Pinpoint the cell where the given text exists, returning its (x, y) midpoint coordinate. 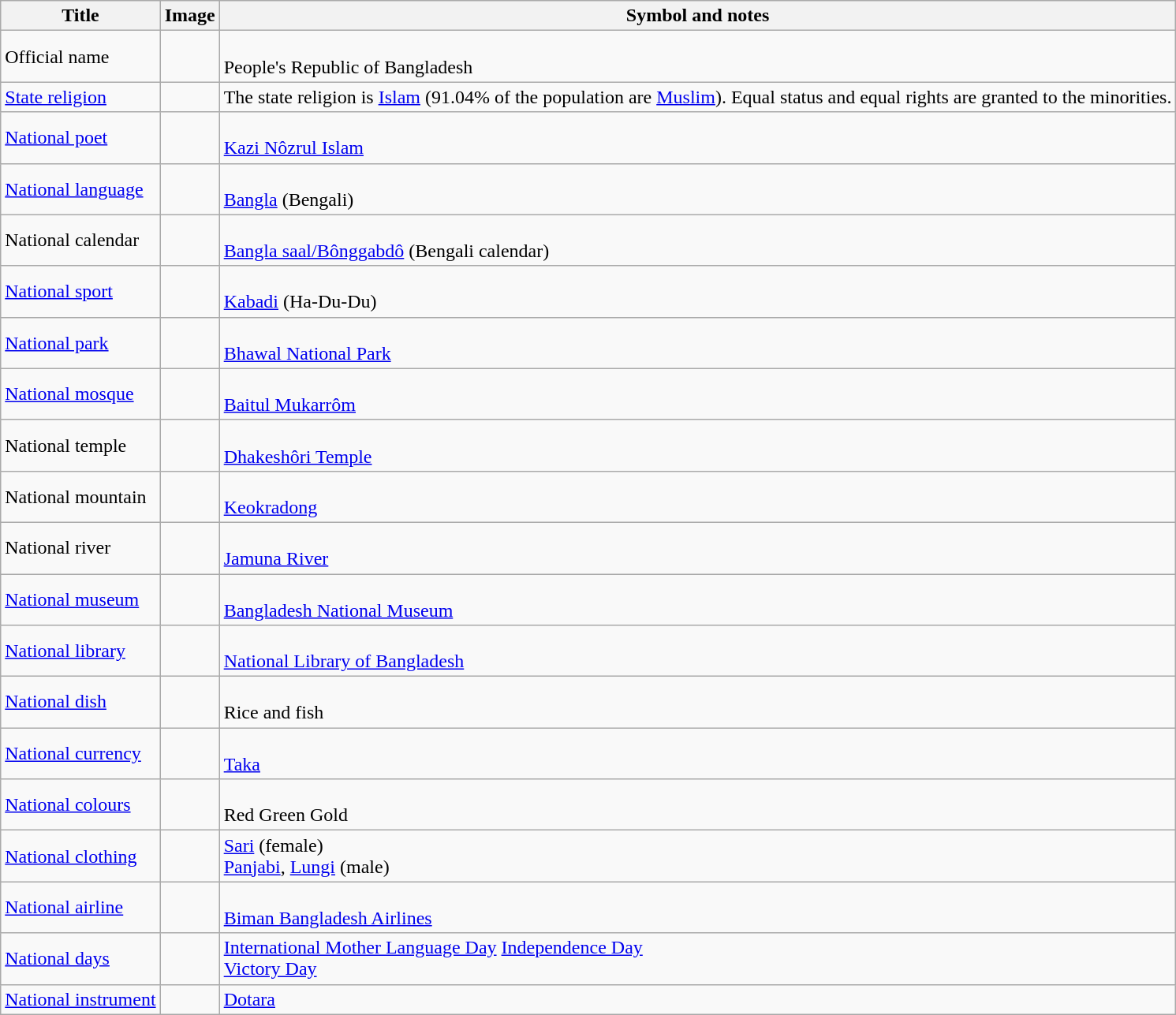
Bangla (Bengali) (697, 189)
National mountain (80, 497)
Official name (80, 57)
National sport (80, 292)
National park (80, 342)
Symbol and notes (697, 16)
Sari (female) Panjabi, Lungi (male) (697, 856)
Dotara (697, 999)
Bangla saal/Bônggabdô (Bengali calendar) (697, 240)
National calendar (80, 240)
National dish (80, 702)
National river (80, 547)
National poet (80, 137)
Baitul Mukarrôm (697, 394)
Title (80, 16)
National language (80, 189)
International Mother Language Day Independence Day Victory Day (697, 959)
National days (80, 959)
National clothing (80, 856)
National library (80, 651)
Rice and fish (697, 702)
National instrument (80, 999)
Red Green Gold (697, 804)
Bhawal National Park (697, 342)
Bangladesh National Museum (697, 599)
National airline (80, 907)
Jamuna River (697, 547)
Biman Bangladesh Airlines (697, 907)
Kazi Nôzrul Islam (697, 137)
National Library of Bangladesh (697, 651)
Keokradong (697, 497)
National mosque (80, 394)
National temple (80, 445)
Taka (697, 754)
Image (189, 16)
Dhakeshôri Temple (697, 445)
National currency (80, 754)
People's Republic of Bangladesh (697, 57)
The state religion is Islam (91.04% of the population are Muslim). Equal status and equal rights are granted to the minorities. (697, 97)
Kabadi (Ha-Du-Du) (697, 292)
National colours (80, 804)
State religion (80, 97)
National museum (80, 599)
